Extract the (X, Y) coordinate from the center of the cell holding the provided text.  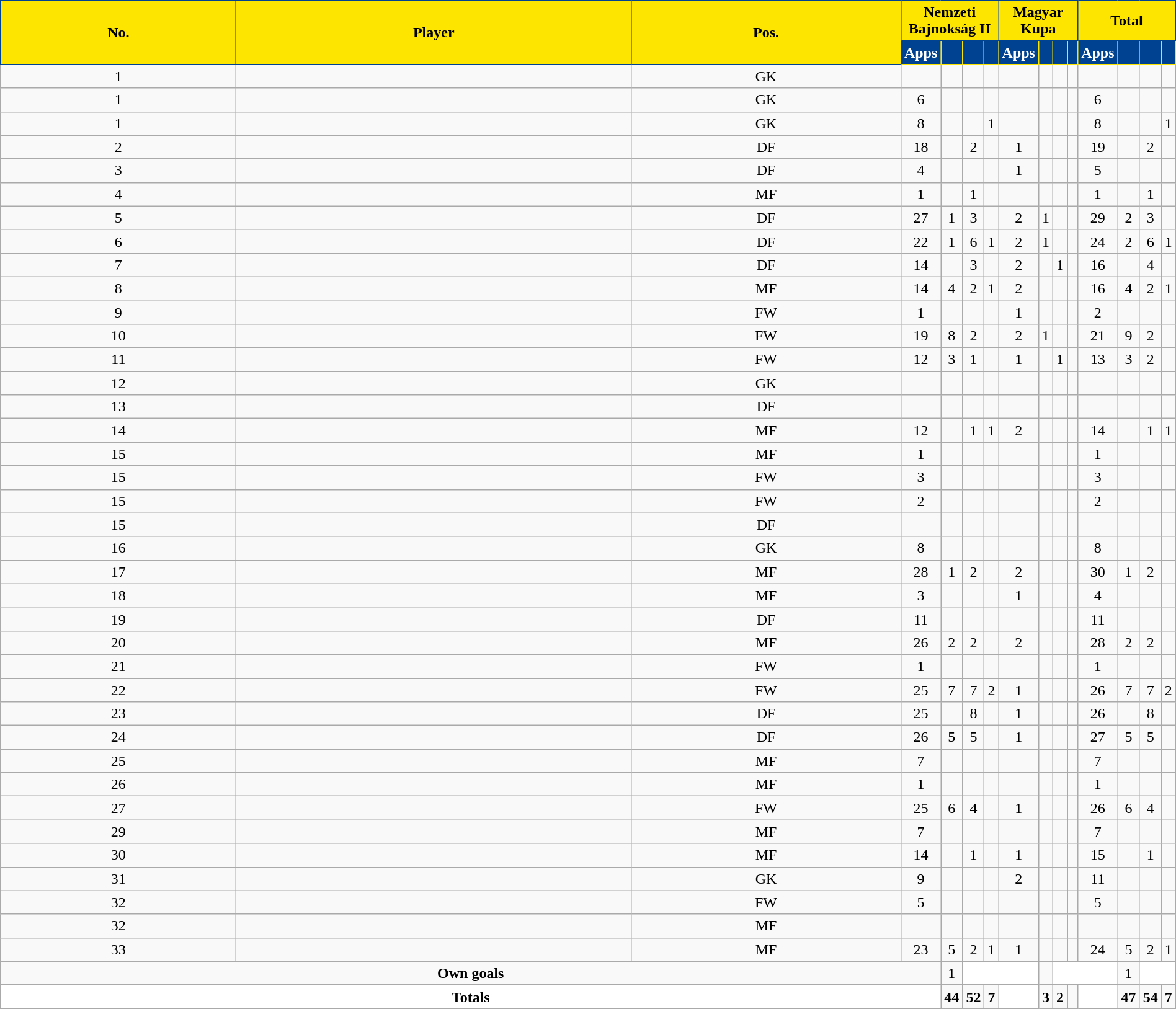
44 (951, 997)
54 (1150, 997)
Own goals (471, 973)
52 (974, 997)
Totals (471, 997)
Magyar Kupa (1038, 21)
Player (434, 32)
31 (118, 879)
10 (118, 336)
Total (1127, 21)
No. (118, 32)
47 (1129, 997)
20 (118, 642)
Nemzeti Bajnokság II (950, 21)
17 (118, 572)
33 (118, 949)
Pos. (767, 32)
